Return the (X, Y) coordinate for the center point of the cell that contains the specified text.  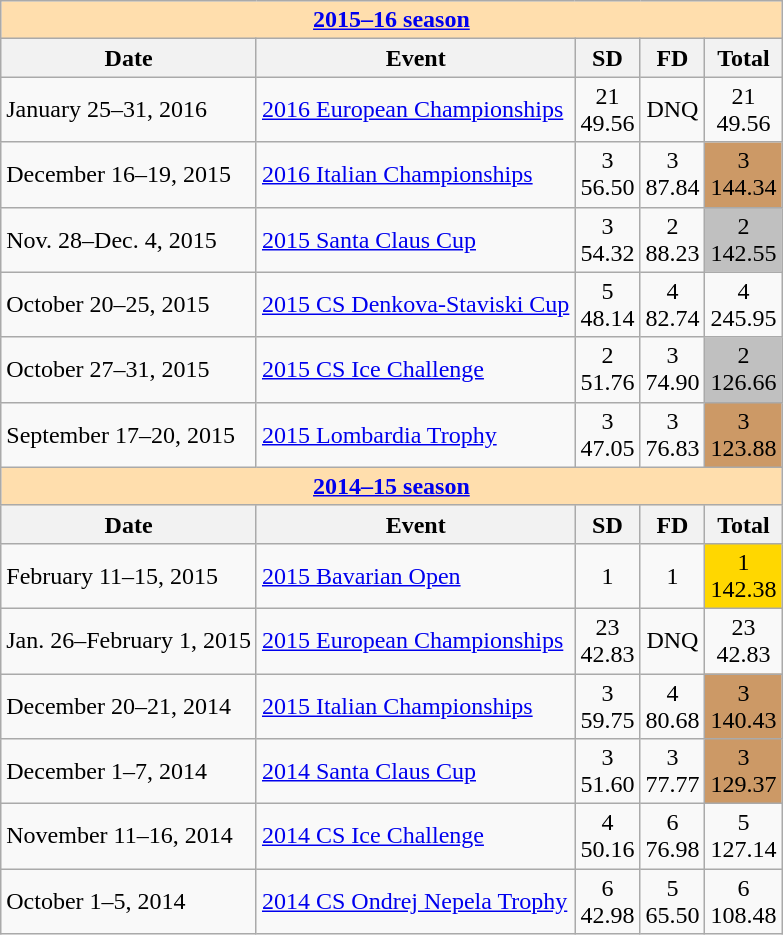
December 1–7, 2014 (129, 772)
2014 CS Ondrej Nepela Trophy (415, 902)
2015 Italian Championships (415, 706)
February 11–15, 2015 (129, 576)
6 108.48 (744, 902)
2016 Italian Championships (415, 174)
3 87.84 (672, 174)
2 142.55 (744, 240)
October 1–5, 2014 (129, 902)
2015 Lombardia Trophy (415, 434)
2015 CS Ice Challenge (415, 370)
December 16–19, 2015 (129, 174)
4 245.95 (744, 304)
3 77.77 (672, 772)
January 25–31, 2016 (129, 110)
3 129.37 (744, 772)
3 74.90 (672, 370)
5 48.14 (608, 304)
4 50.16 (608, 836)
2015–16 season (392, 20)
December 20–21, 2014 (129, 706)
October 27–31, 2015 (129, 370)
2015 European Championships (415, 640)
3 76.83 (672, 434)
5 127.14 (744, 836)
3 59.75 (608, 706)
4 82.74 (672, 304)
Nov. 28–Dec. 4, 2015 (129, 240)
2014–15 season (392, 486)
September 17–20, 2015 (129, 434)
Jan. 26–February 1, 2015 (129, 640)
2014 Santa Claus Cup (415, 772)
3 51.60 (608, 772)
2 126.66 (744, 370)
3 47.05 (608, 434)
2015 Santa Claus Cup (415, 240)
5 65.50 (672, 902)
November 11–16, 2014 (129, 836)
October 20–25, 2015 (129, 304)
2 88.23 (672, 240)
3 144.34 (744, 174)
6 76.98 (672, 836)
3 56.50 (608, 174)
2016 European Championships (415, 110)
2015 CS Denkova-Staviski Cup (415, 304)
4 80.68 (672, 706)
3 140.43 (744, 706)
3 54.32 (608, 240)
3 123.88 (744, 434)
1 142.38 (744, 576)
2 51.76 (608, 370)
6 42.98 (608, 902)
2014 CS Ice Challenge (415, 836)
2015 Bavarian Open (415, 576)
